Locate the cell with the specified text and output its (X, Y) center coordinate. 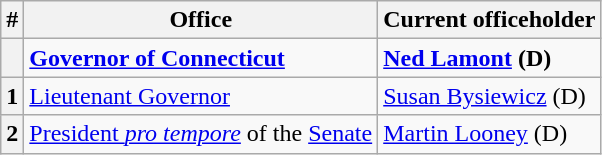
# (12, 20)
President pro tempore of the Senate (201, 134)
Current officeholder (490, 20)
Office (201, 20)
Lieutenant Governor (201, 96)
1 (12, 96)
Governor of Connecticut (201, 58)
Martin Looney (D) (490, 134)
Susan Bysiewicz (D) (490, 96)
Ned Lamont (D) (490, 58)
2 (12, 134)
